Detect which cell encompasses the target text, then output its (X, Y) center coordinate. 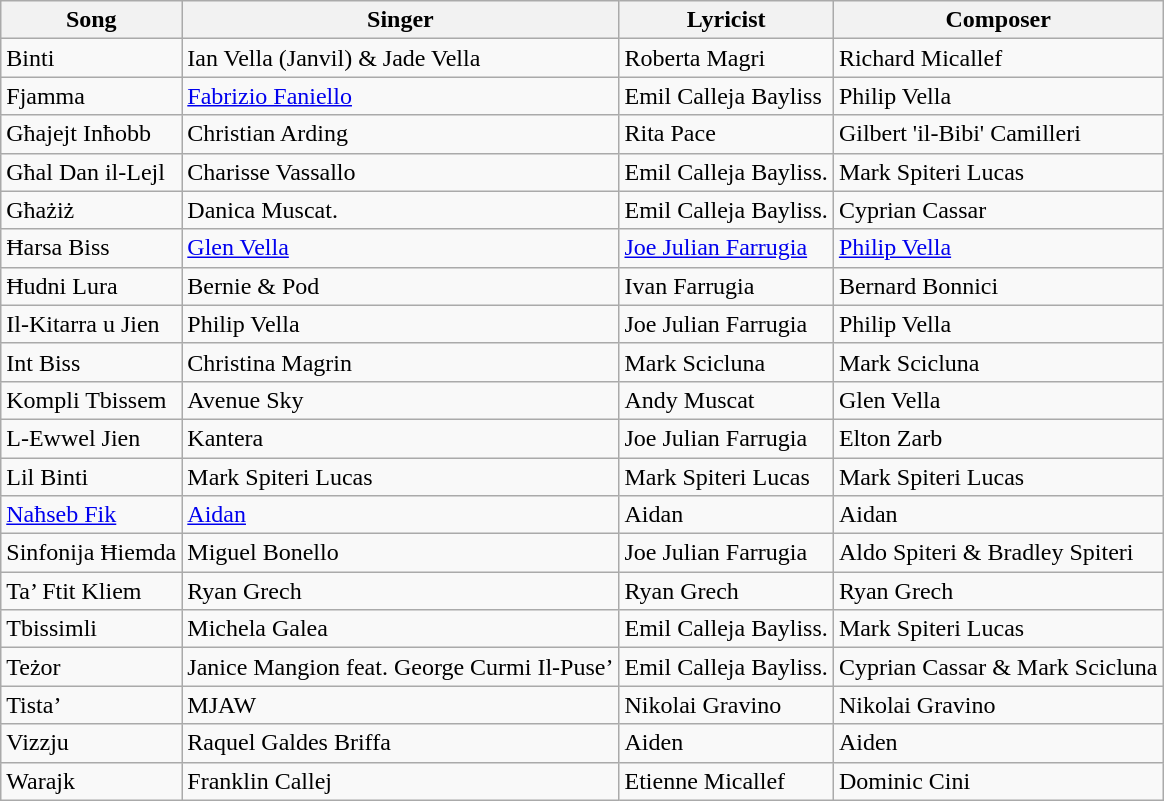
Tbissimli (92, 629)
Lil Binti (92, 477)
Etienne Micallef (726, 781)
Sinfonija Ħiemda (92, 553)
Il-Kitarra u Jien (92, 324)
Rita Pace (726, 134)
Kantera (400, 438)
Fabrizio Faniello (400, 96)
Għażiż (92, 210)
Ħarsa Biss (92, 248)
Charisse Vassallo (400, 172)
Għal Dan il-Lejl (92, 172)
Għajejt Inħobb (92, 134)
Naħseb Fik (92, 515)
Aldo Spiteri & Bradley Spiteri (998, 553)
MJAW (400, 705)
Gilbert 'il-Bibi' Camilleri (998, 134)
Ivan Farrugia (726, 286)
Singer (400, 20)
Andy Muscat (726, 400)
L-Ewwel Jien (92, 438)
Bernie & Pod (400, 286)
Christian Arding (400, 134)
Lyricist (726, 20)
Janice Mangion feat. George Curmi Il-Puse’ (400, 667)
Cyprian Cassar (998, 210)
Song (92, 20)
Dominic Cini (998, 781)
Avenue Sky (400, 400)
Binti (92, 58)
Miguel Bonello (400, 553)
Raquel Galdes Briffa (400, 743)
Michela Galea (400, 629)
Kompli Tbissem (92, 400)
Bernard Bonnici (998, 286)
Warajk (92, 781)
Roberta Magri (726, 58)
Elton Zarb (998, 438)
Franklin Callej (400, 781)
Ħudni Lura (92, 286)
Vizzju (92, 743)
Christina Magrin (400, 362)
Emil Calleja Bayliss (726, 96)
Ian Vella (Janvil) & Jade Vella (400, 58)
Richard Micallef (998, 58)
Int Biss (92, 362)
Composer (998, 20)
Cyprian Cassar & Mark Scicluna (998, 667)
Teżor (92, 667)
Tista’ (92, 705)
Ta’ Ftit Kliem (92, 591)
Fjamma (92, 96)
Danica Muscat. (400, 210)
